Pinpoint the cell where the given text exists, returning its (x, y) midpoint coordinate. 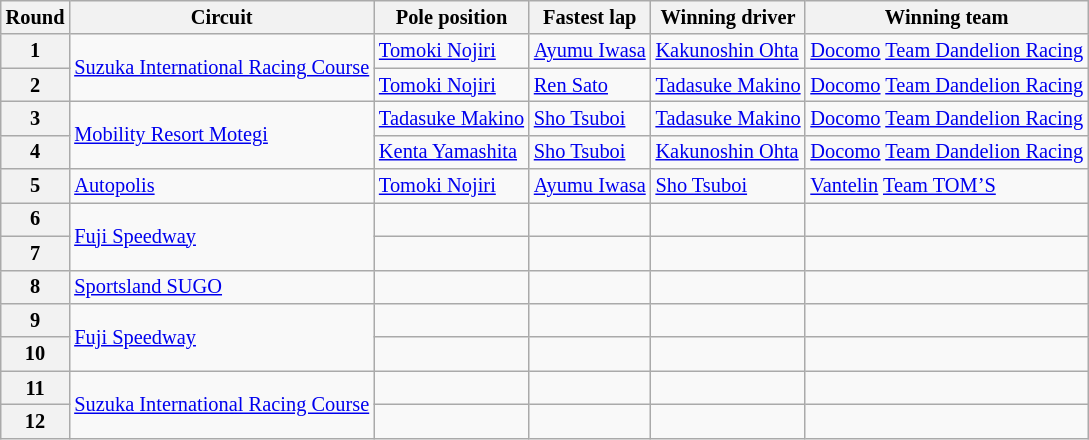
Vantelin Team TOM’S (946, 186)
1 (36, 51)
2 (36, 85)
Fastest lap (590, 17)
Winning team (946, 17)
11 (36, 388)
Autopolis (222, 186)
Round (36, 17)
Kenta Yamashita (452, 152)
Circuit (222, 17)
Ren Sato (590, 85)
Pole position (452, 17)
10 (36, 354)
4 (36, 152)
Sportsland SUGO (222, 287)
Mobility Resort Motegi (222, 134)
12 (36, 421)
6 (36, 219)
9 (36, 320)
7 (36, 253)
3 (36, 118)
5 (36, 186)
Winning driver (728, 17)
8 (36, 287)
